Output the [X, Y] coordinate of the center of the cell containing the given text.  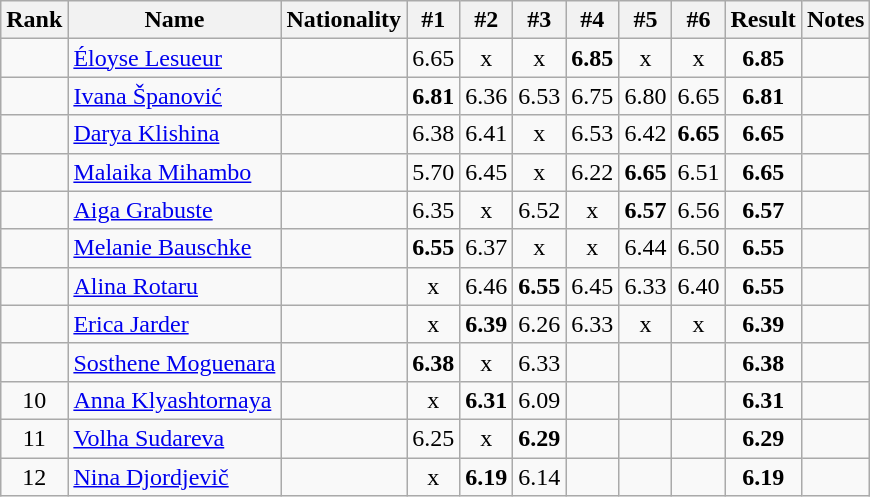
#4 [592, 20]
Ivana Španović [174, 96]
Anna Klyashtornaya [174, 400]
Name [174, 20]
Nina Djordjevič [174, 477]
Aiga Grabuste [174, 210]
Notes [835, 20]
Malaika Mihambo [174, 172]
6.36 [486, 96]
5.70 [434, 172]
Éloyse Lesueur [174, 58]
6.09 [540, 400]
6.40 [698, 286]
6.56 [698, 210]
6.51 [698, 172]
10 [34, 400]
Erica Jarder [174, 324]
6.42 [646, 134]
6.26 [540, 324]
#6 [698, 20]
6.35 [434, 210]
Volha Sudareva [174, 438]
6.46 [486, 286]
Alina Rotaru [174, 286]
6.75 [592, 96]
12 [34, 477]
6.22 [592, 172]
6.41 [486, 134]
6.14 [540, 477]
#1 [434, 20]
6.52 [540, 210]
6.37 [486, 248]
Result [763, 20]
Nationality [344, 20]
Rank [34, 20]
6.25 [434, 438]
6.80 [646, 96]
11 [34, 438]
#3 [540, 20]
Melanie Bauschke [174, 248]
6.44 [646, 248]
#5 [646, 20]
Sosthene Moguenara [174, 362]
6.50 [698, 248]
Darya Klishina [174, 134]
#2 [486, 20]
